Search for the cell housing the specified text and yield its (x, y) center coordinate. 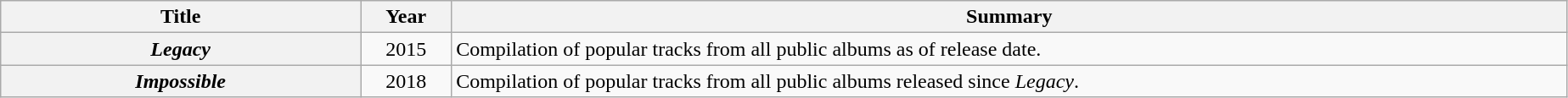
Compilation of popular tracks from all public albums released since Legacy. (1009, 81)
Title (181, 17)
Summary (1009, 17)
Legacy (181, 49)
2015 (406, 49)
Impossible (181, 81)
Compilation of popular tracks from all public albums as of release date. (1009, 49)
Year (406, 17)
2018 (406, 81)
